Determine the (x, y) coordinate at the center of the cell enclosing the given text.  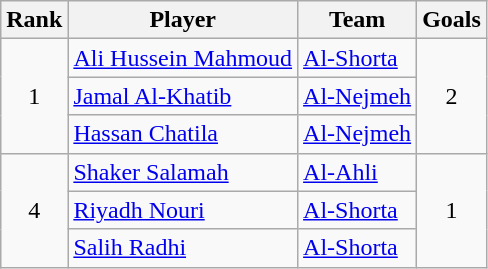
Al-Ahli (358, 172)
Team (358, 20)
Jamal Al-Khatib (183, 96)
4 (34, 210)
Salih Radhi (183, 248)
Ali Hussein Mahmoud (183, 58)
Goals (452, 20)
Shaker Salamah (183, 172)
Player (183, 20)
2 (452, 96)
Rank (34, 20)
Riyadh Nouri (183, 210)
Hassan Chatila (183, 134)
